Search for the cell housing the specified text and yield its [x, y] center coordinate. 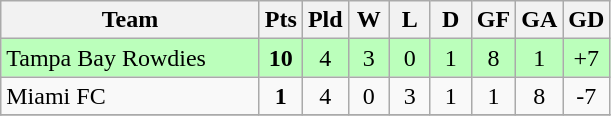
D [450, 20]
10 [280, 58]
Pts [280, 20]
Tampa Bay Rowdies [130, 58]
GA [540, 20]
-7 [586, 96]
W [368, 20]
L [410, 20]
GF [493, 20]
Pld [325, 20]
Team [130, 20]
Miami FC [130, 96]
+7 [586, 58]
GD [586, 20]
